Pinpoint the cell where the given text exists, returning its [X, Y] midpoint coordinate. 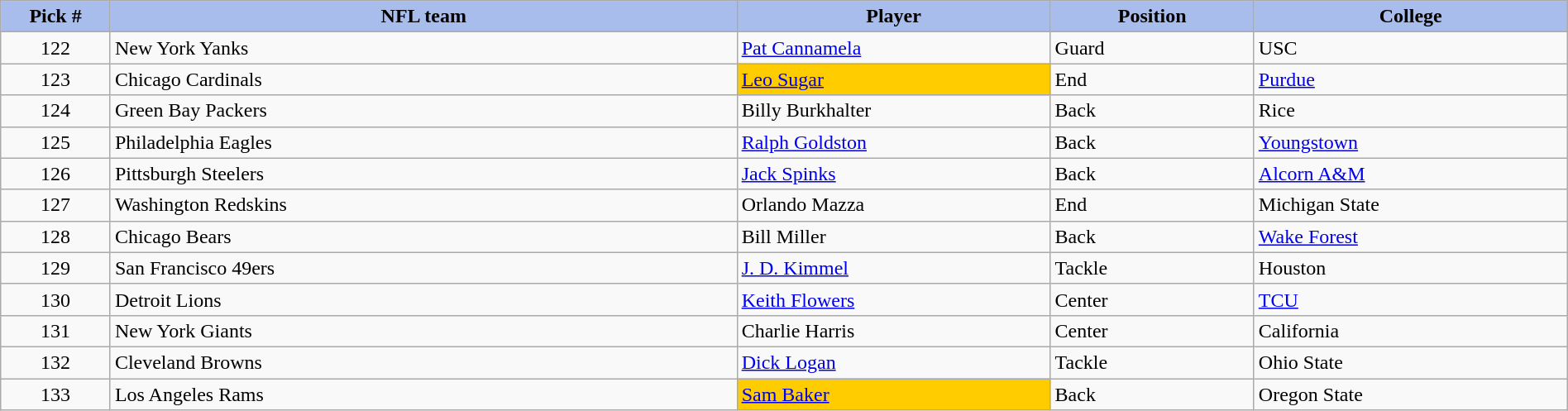
Wake Forest [1411, 237]
Orlando Mazza [893, 205]
Jack Spinks [893, 174]
123 [56, 79]
Rice [1411, 111]
132 [56, 362]
California [1411, 331]
Washington Redskins [423, 205]
New York Yanks [423, 48]
Pat Cannamela [893, 48]
Alcorn A&M [1411, 174]
Youngstown [1411, 142]
130 [56, 299]
Chicago Cardinals [423, 79]
125 [56, 142]
Player [893, 17]
Billy Burkhalter [893, 111]
Philadelphia Eagles [423, 142]
Oregon State [1411, 394]
122 [56, 48]
Purdue [1411, 79]
Michigan State [1411, 205]
124 [56, 111]
College [1411, 17]
Chicago Bears [423, 237]
J. D. Kimmel [893, 268]
San Francisco 49ers [423, 268]
127 [56, 205]
131 [56, 331]
133 [56, 394]
Bill Miller [893, 237]
Ralph Goldston [893, 142]
Houston [1411, 268]
Los Angeles Rams [423, 394]
New York Giants [423, 331]
USC [1411, 48]
129 [56, 268]
Green Bay Packers [423, 111]
Position [1152, 17]
Cleveland Browns [423, 362]
NFL team [423, 17]
Ohio State [1411, 362]
Pittsburgh Steelers [423, 174]
Detroit Lions [423, 299]
Charlie Harris [893, 331]
128 [56, 237]
Dick Logan [893, 362]
Leo Sugar [893, 79]
Keith Flowers [893, 299]
TCU [1411, 299]
Sam Baker [893, 394]
126 [56, 174]
Guard [1152, 48]
Pick # [56, 17]
